Find where the given text appears and provide that cell's center as [x, y] coordinate. 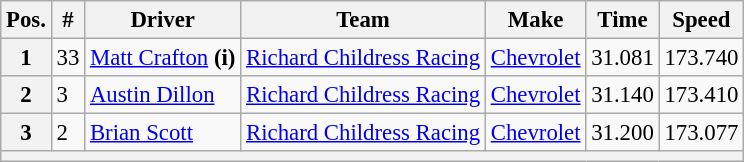
1 [26, 58]
31.200 [622, 133]
Driver [163, 20]
173.740 [702, 58]
Speed [702, 20]
31.081 [622, 58]
Matt Crafton (i) [163, 58]
173.410 [702, 95]
173.077 [702, 133]
Team [364, 20]
Pos. [26, 20]
# [68, 20]
31.140 [622, 95]
Make [535, 20]
Austin Dillon [163, 95]
Brian Scott [163, 133]
Time [622, 20]
33 [68, 58]
